Detect which cell encompasses the target text, then output its (x, y) center coordinate. 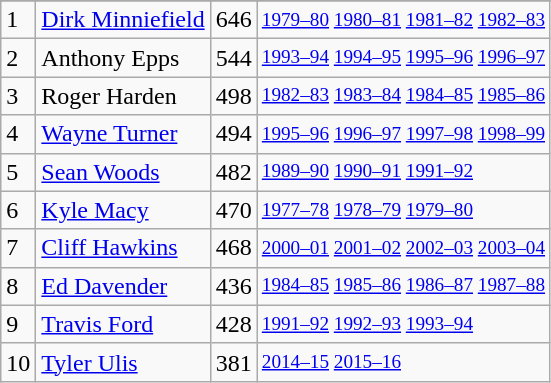
4 (18, 134)
8 (18, 286)
6 (18, 210)
1979–80 1980–81 1981–82 1982–83 (403, 20)
Wayne Turner (123, 134)
1989–90 1990–91 1991–92 (403, 172)
2014–15 2015–16 (403, 362)
Anthony Epps (123, 58)
381 (234, 362)
Ed Davender (123, 286)
1 (18, 20)
9 (18, 324)
544 (234, 58)
5 (18, 172)
1977–78 1978–79 1979–80 (403, 210)
Roger Harden (123, 96)
468 (234, 248)
Sean Woods (123, 172)
498 (234, 96)
646 (234, 20)
1984–85 1985–86 1986–87 1987–88 (403, 286)
7 (18, 248)
1982–83 1983–84 1984–85 1985–86 (403, 96)
436 (234, 286)
494 (234, 134)
Dirk Minniefield (123, 20)
3 (18, 96)
Cliff Hawkins (123, 248)
1991–92 1992–93 1993–94 (403, 324)
Travis Ford (123, 324)
2000–01 2001–02 2002–03 2003–04 (403, 248)
1995–96 1996–97 1997–98 1998–99 (403, 134)
428 (234, 324)
1993–94 1994–95 1995–96 1996–97 (403, 58)
2 (18, 58)
Kyle Macy (123, 210)
482 (234, 172)
470 (234, 210)
10 (18, 362)
Tyler Ulis (123, 362)
